Determine the (x, y) coordinate at the center of the cell enclosing the given text.  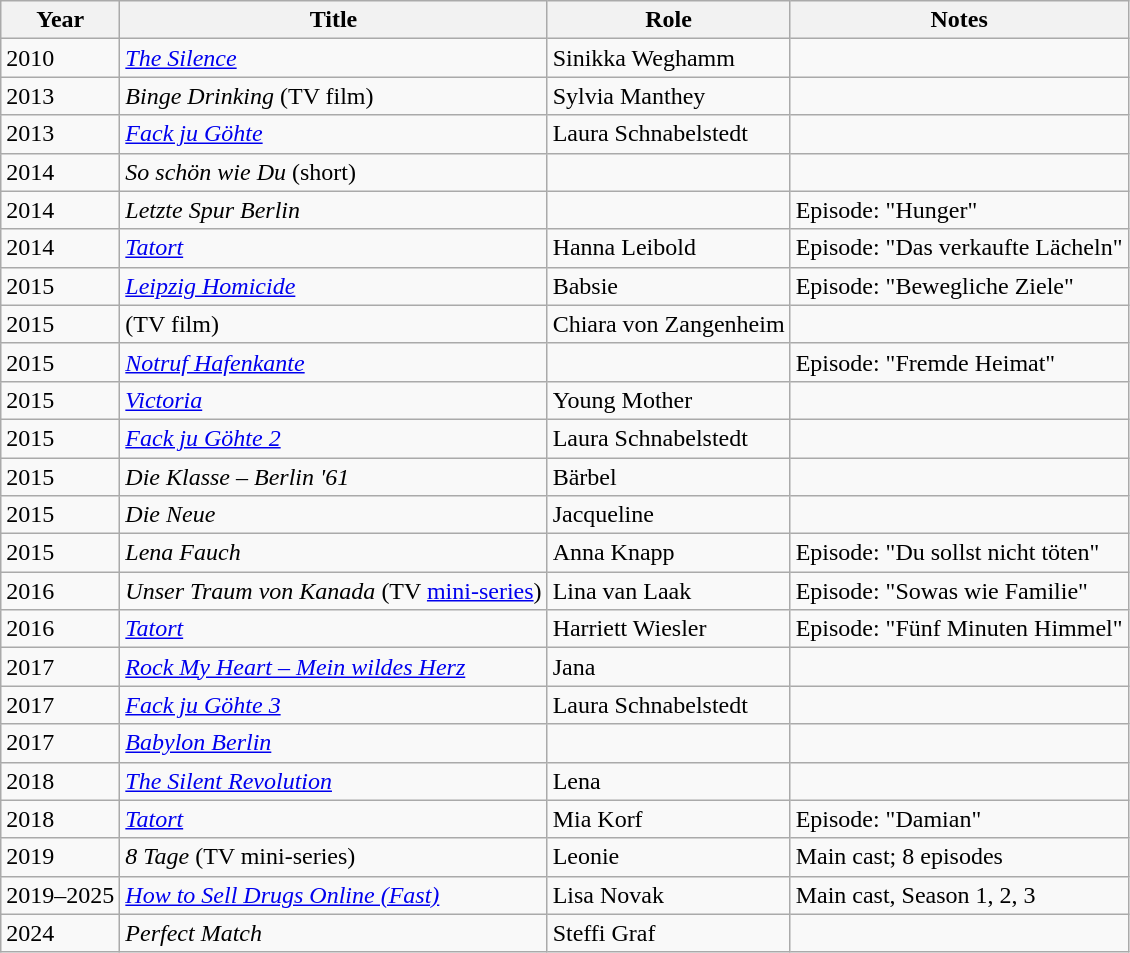
Perfect Match (334, 933)
Jana (668, 667)
Episode: "Du sollst nicht töten" (959, 553)
2019 (60, 857)
Notruf Hafenkante (334, 362)
Chiara von Zangenheim (668, 324)
Steffi Graf (668, 933)
Babylon Berlin (334, 743)
Lena Fauch (334, 553)
Episode: "Sowas wie Familie" (959, 591)
Fack ju Göhte (334, 134)
Episode: "Damian" (959, 819)
Die Klasse – Berlin '61 (334, 477)
Episode: "Fremde Heimat" (959, 362)
Lina van Laak (668, 591)
The Silent Revolution (334, 781)
2019–2025 (60, 895)
Episode: "Fünf Minuten Himmel" (959, 629)
Role (668, 20)
Babsie (668, 286)
Harriett Wiesler (668, 629)
Rock My Heart – Mein wildes Herz (334, 667)
Young Mother (668, 400)
The Silence (334, 58)
Lena (668, 781)
Year (60, 20)
Lisa Novak (668, 895)
Main cast, Season 1, 2, 3 (959, 895)
Episode: "Hunger" (959, 210)
2024 (60, 933)
Binge Drinking (TV film) (334, 96)
Fack ju Göhte 3 (334, 705)
Sylvia Manthey (668, 96)
Hanna Leibold (668, 248)
Victoria (334, 400)
(TV film) (334, 324)
Main cast; 8 episodes (959, 857)
Unser Traum von Kanada (TV mini-series) (334, 591)
8 Tage (TV mini-series) (334, 857)
Episode: "Das verkaufte Lächeln" (959, 248)
Bärbel (668, 477)
Episode: "Bewegliche Ziele" (959, 286)
How to Sell Drugs Online (Fast) (334, 895)
2010 (60, 58)
Die Neue (334, 515)
Leipzig Homicide (334, 286)
Title (334, 20)
Notes (959, 20)
Leonie (668, 857)
Letzte Spur Berlin (334, 210)
Sinikka Weghamm (668, 58)
Fack ju Göhte 2 (334, 438)
Jacqueline (668, 515)
Mia Korf (668, 819)
Anna Knapp (668, 553)
So schön wie Du (short) (334, 172)
